Provide the [X, Y] coordinate of the cell's center where the given text is located.  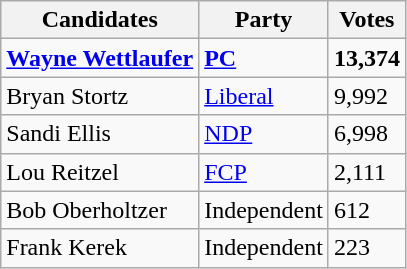
FCP [264, 172]
Votes [366, 20]
Wayne Wettlaufer [100, 58]
Candidates [100, 20]
Party [264, 20]
Bob Oberholtzer [100, 210]
Sandi Ellis [100, 134]
Bryan Stortz [100, 96]
PC [264, 58]
2,111 [366, 172]
223 [366, 248]
6,998 [366, 134]
Liberal [264, 96]
Frank Kerek [100, 248]
9,992 [366, 96]
NDP [264, 134]
Lou Reitzel [100, 172]
13,374 [366, 58]
612 [366, 210]
